Extract the [X, Y] coordinate from the center of the cell holding the provided text.  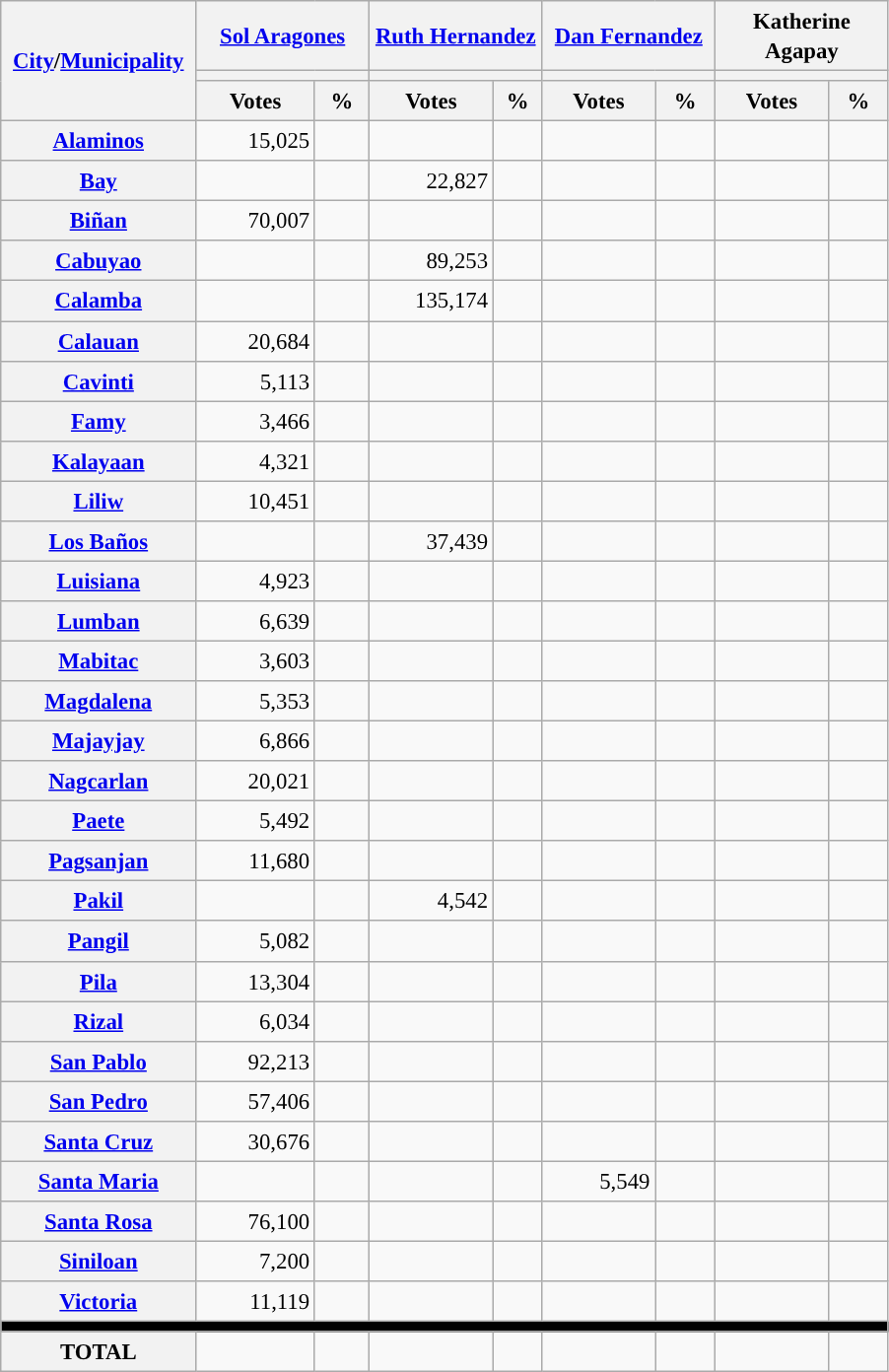
Calauan [99, 341]
5,353 [256, 702]
Santa Rosa [99, 1222]
Nagcarlan [99, 781]
6,639 [256, 621]
4,321 [256, 461]
Biñan [99, 221]
Los Baños [99, 542]
7,200 [256, 1262]
6,034 [256, 1021]
89,253 [431, 260]
City/Municipality [99, 61]
Cabuyao [99, 260]
Pagsanjan [99, 861]
22,827 [431, 181]
Dan Fernandez [629, 35]
Famy [99, 422]
11,119 [256, 1301]
Santa Maria [99, 1181]
Kalayaan [99, 461]
20,021 [256, 781]
Katherine Agapay [802, 35]
Bay [99, 181]
Sol Aragones [283, 35]
3,466 [256, 422]
5,082 [256, 942]
Victoria [99, 1301]
6,866 [256, 741]
TOTAL [99, 1352]
Pakil [99, 901]
5,549 [599, 1181]
San Pablo [99, 1061]
30,676 [256, 1141]
11,680 [256, 861]
Santa Cruz [99, 1141]
Siniloan [99, 1262]
13,304 [256, 982]
Mabitac [99, 660]
5,113 [256, 380]
10,451 [256, 501]
15,025 [256, 142]
3,603 [256, 660]
Cavinti [99, 380]
Liliw [99, 501]
Calamba [99, 302]
4,923 [256, 582]
Rizal [99, 1021]
76,100 [256, 1222]
Luisiana [99, 582]
Pila [99, 982]
Magdalena [99, 702]
Paete [99, 822]
135,174 [431, 302]
70,007 [256, 221]
57,406 [256, 1102]
Ruth Hernandez [455, 35]
San Pedro [99, 1102]
Pangil [99, 942]
37,439 [431, 542]
Lumban [99, 621]
Majayjay [99, 741]
5,492 [256, 822]
Alaminos [99, 142]
20,684 [256, 341]
4,542 [431, 901]
92,213 [256, 1061]
